Extract the (x, y) coordinate from the center of the cell holding the provided text.  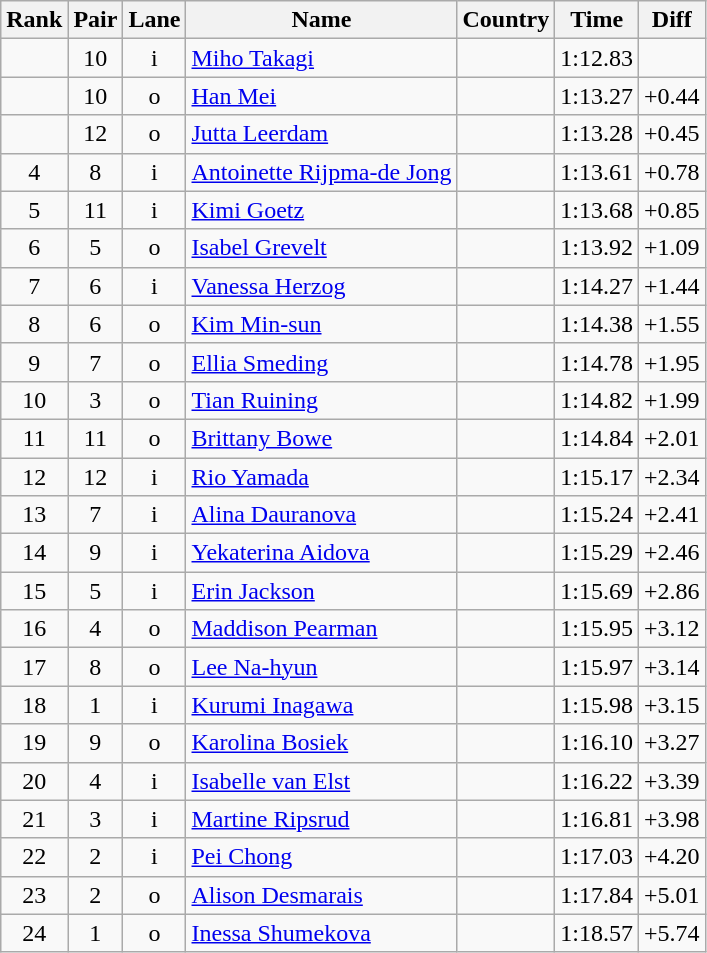
1:14.82 (597, 400)
Ellia Smeding (322, 362)
1:14.78 (597, 362)
1:15.24 (597, 515)
13 (34, 515)
Tian Ruining (322, 400)
+4.20 (672, 857)
+1.09 (672, 248)
Han Mei (322, 96)
1:15.95 (597, 629)
Kurumi Inagawa (322, 705)
+1.99 (672, 400)
+0.78 (672, 172)
+5.74 (672, 933)
Inessa Shumekova (322, 933)
1:14.27 (597, 286)
1:14.38 (597, 324)
+2.86 (672, 591)
1:12.83 (597, 58)
Miho Takagi (322, 58)
Lane (154, 20)
1:13.28 (597, 134)
+3.39 (672, 781)
20 (34, 781)
16 (34, 629)
21 (34, 819)
Isabelle van Elst (322, 781)
14 (34, 553)
+3.14 (672, 667)
+0.85 (672, 210)
1:16.81 (597, 819)
1:17.03 (597, 857)
+1.95 (672, 362)
Martine Ripsrud (322, 819)
Country (506, 20)
+0.45 (672, 134)
1:16.10 (597, 743)
1:18.57 (597, 933)
Rank (34, 20)
+1.55 (672, 324)
1:13.27 (597, 96)
+2.41 (672, 515)
Diff (672, 20)
Pei Chong (322, 857)
+1.44 (672, 286)
+0.44 (672, 96)
1:16.22 (597, 781)
15 (34, 591)
1:15.97 (597, 667)
+3.27 (672, 743)
1:17.84 (597, 895)
1:13.92 (597, 248)
1:15.69 (597, 591)
1:14.84 (597, 438)
Vanessa Herzog (322, 286)
Yekaterina Aidova (322, 553)
Isabel Grevelt (322, 248)
24 (34, 933)
Alison Desmarais (322, 895)
Pair (96, 20)
23 (34, 895)
Jutta Leerdam (322, 134)
Kim Min-sun (322, 324)
Kimi Goetz (322, 210)
Antoinette Rijpma-de Jong (322, 172)
17 (34, 667)
+3.98 (672, 819)
22 (34, 857)
Brittany Bowe (322, 438)
1:13.68 (597, 210)
Rio Yamada (322, 477)
18 (34, 705)
Time (597, 20)
+3.15 (672, 705)
Karolina Bosiek (322, 743)
+5.01 (672, 895)
Name (322, 20)
+2.01 (672, 438)
Alina Dauranova (322, 515)
+2.46 (672, 553)
1:15.17 (597, 477)
Lee Na-hyun (322, 667)
1:15.29 (597, 553)
1:13.61 (597, 172)
Maddison Pearman (322, 629)
1:15.98 (597, 705)
+2.34 (672, 477)
+3.12 (672, 629)
Erin Jackson (322, 591)
19 (34, 743)
